Locate the cell with the specified text and output its [X, Y] center coordinate. 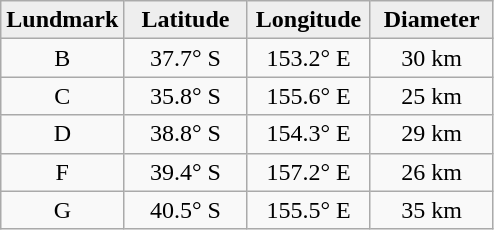
30 km [432, 58]
D [62, 134]
39.4° S [186, 172]
155.5° E [308, 210]
153.2° E [308, 58]
154.3° E [308, 134]
G [62, 210]
C [62, 96]
Longitude [308, 20]
29 km [432, 134]
Lundmark [62, 20]
35.8° S [186, 96]
B [62, 58]
Diameter [432, 20]
155.6° E [308, 96]
Latitude [186, 20]
26 km [432, 172]
157.2° E [308, 172]
F [62, 172]
25 km [432, 96]
40.5° S [186, 210]
35 km [432, 210]
37.7° S [186, 58]
38.8° S [186, 134]
